Determine the (X, Y) coordinate at the center of the cell enclosing the given text.  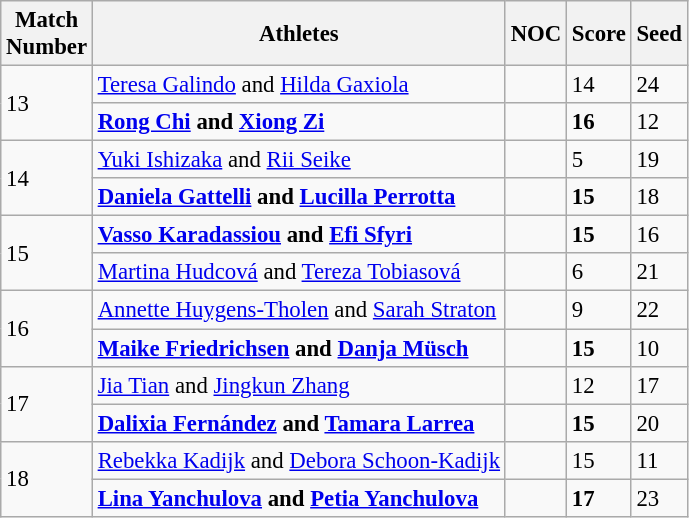
NOC (536, 34)
Vasso Karadassiou and Efi Sfyri (298, 235)
Daniela Gattelli and Lucilla Perrotta (298, 197)
Teresa Galindo and Hilda Gaxiola (298, 85)
5 (600, 160)
Match Number (47, 34)
Dalixia Fernández and Tamara Larrea (298, 423)
Seed (659, 34)
Annette Huygens-Tholen and Sarah Straton (298, 310)
Athletes (298, 34)
6 (600, 273)
19 (659, 160)
20 (659, 423)
22 (659, 310)
Maike Friedrichsen and Danja Müsch (298, 348)
Jia Tian and Jingkun Zhang (298, 385)
10 (659, 348)
Rebekka Kadijk and Debora Schoon-Kadijk (298, 460)
11 (659, 460)
Score (600, 34)
23 (659, 498)
Rong Chi and Xiong Zi (298, 122)
21 (659, 273)
Martina Hudcová and Tereza Tobiasová (298, 273)
9 (600, 310)
Yuki Ishizaka and Rii Seike (298, 160)
13 (47, 104)
24 (659, 85)
Lina Yanchulova and Petia Yanchulova (298, 498)
